Return the (x, y) coordinate for the center point of the cell that contains the specified text.  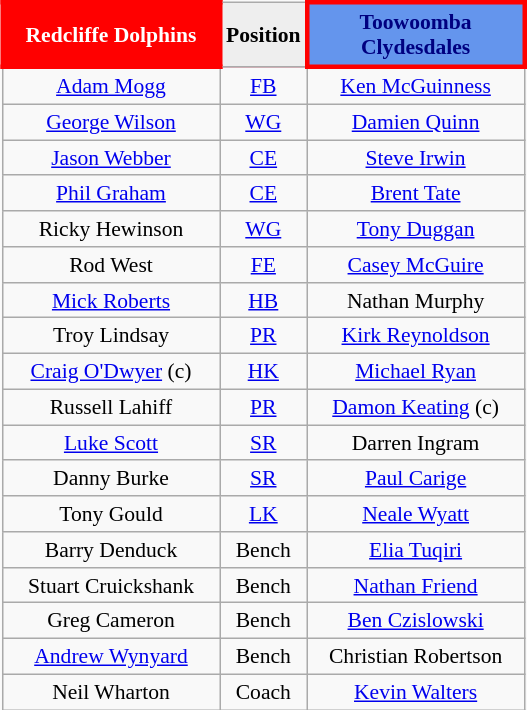
Jason Webber (110, 158)
Damien Quinn (416, 122)
Ricky Hewinson (110, 229)
Paul Carige (416, 478)
Ken McGuinness (416, 86)
Rod West (110, 265)
Casey McGuire (416, 265)
LK (264, 514)
Tony Duggan (416, 229)
Damon Keating (c) (416, 407)
Neil Wharton (110, 692)
Russell Lahiff (110, 407)
Elia Tuqiri (416, 550)
Christian Robertson (416, 656)
Andrew Wynyard (110, 656)
Steve Irwin (416, 158)
Kirk Reynoldson (416, 336)
Toowoomba Clydesdales (416, 35)
Mick Roberts (110, 300)
Coach (264, 692)
Stuart Cruickshank (110, 585)
George Wilson (110, 122)
FB (264, 86)
Luke Scott (110, 443)
Troy Lindsay (110, 336)
Nathan Friend (416, 585)
Danny Burke (110, 478)
Position (264, 35)
Nathan Murphy (416, 300)
HB (264, 300)
Redcliffe Dolphins (110, 35)
Michael Ryan (416, 371)
Adam Mogg (110, 86)
Neale Wyatt (416, 514)
Tony Gould (110, 514)
HK (264, 371)
FE (264, 265)
Ben Czislowski (416, 621)
Barry Denduck (110, 550)
Phil Graham (110, 193)
Brent Tate (416, 193)
Greg Cameron (110, 621)
Craig O'Dwyer (c) (110, 371)
Darren Ingram (416, 443)
Kevin Walters (416, 692)
